For the text-containing cell, return its midpoint in (x, y) coordinate format. 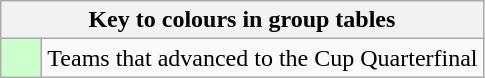
Key to colours in group tables (242, 20)
Teams that advanced to the Cup Quarterfinal (262, 58)
